Pinpoint the cell where the given text exists, returning its (X, Y) midpoint coordinate. 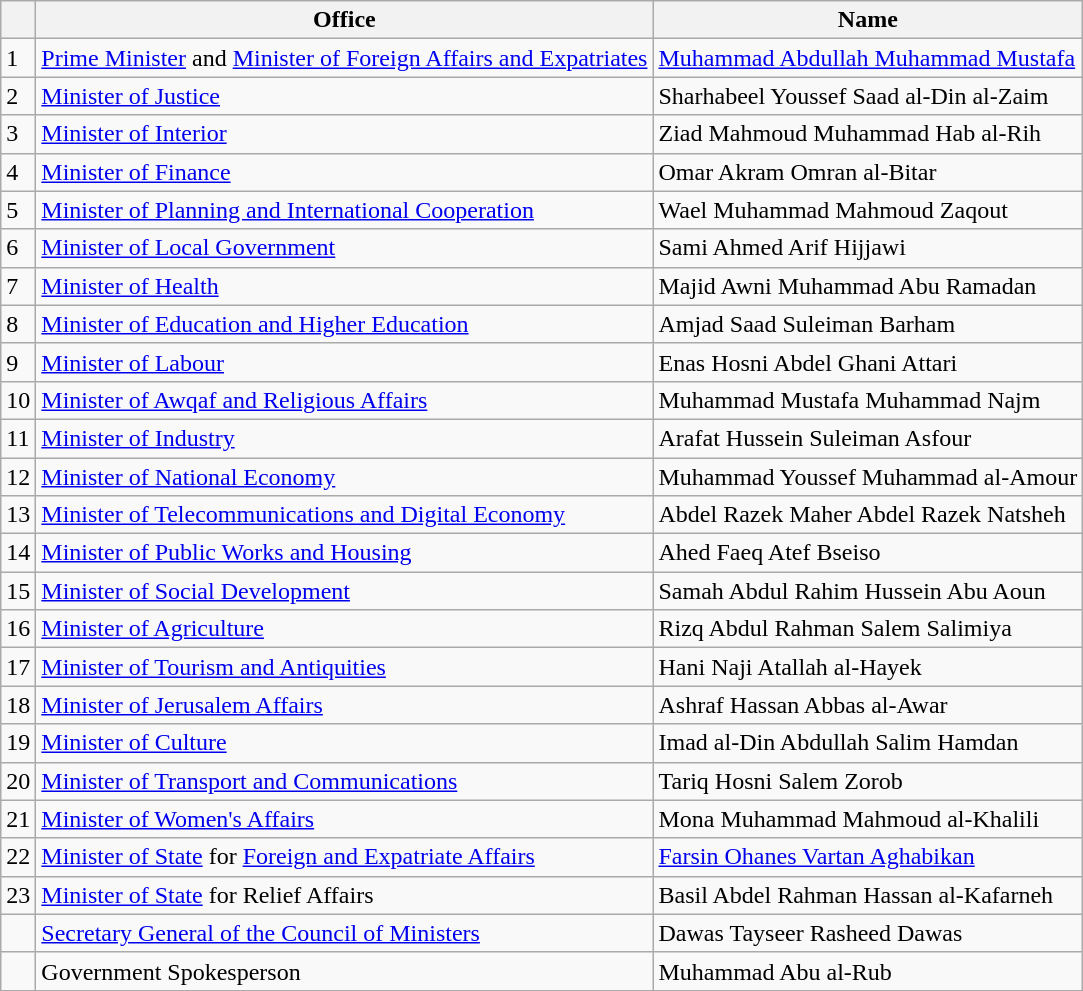
Basil Abdel Rahman Hassan al-Kafarneh (868, 895)
15 (18, 591)
Minister of Women's Affairs (344, 819)
Sami Ahmed Arif Hijjawi (868, 248)
Wael Muhammad Mahmoud Zaqout (868, 210)
Minister of Finance (344, 172)
5 (18, 210)
Minister of Industry (344, 438)
4 (18, 172)
Prime Minister and Minister of Foreign Affairs and Expatriates (344, 58)
Minister of Health (344, 286)
Secretary General of the Council of Ministers (344, 933)
Minister of National Economy (344, 477)
Minister of Tourism and Antiquities (344, 667)
13 (18, 515)
1 (18, 58)
Minister of Transport and Communications (344, 781)
Mona Muhammad Mahmoud al-Khalili (868, 819)
7 (18, 286)
Ahed Faeq Atef Bseiso (868, 553)
11 (18, 438)
21 (18, 819)
Rizq Abdul Rahman Salem Salimiya (868, 629)
20 (18, 781)
Government Spokesperson (344, 971)
Minister of Awqaf and Religious Affairs (344, 400)
Ziad Mahmoud Muhammad Hab al-Rih (868, 134)
Omar Akram Omran al-Bitar (868, 172)
Enas Hosni Abdel Ghani Attari (868, 362)
3 (18, 134)
Hani Naji Atallah al-Hayek (868, 667)
16 (18, 629)
Minister of Interior (344, 134)
14 (18, 553)
9 (18, 362)
Muhammad Mustafa Muhammad Najm (868, 400)
Minister of State for Relief Affairs (344, 895)
6 (18, 248)
Minister of Local Government (344, 248)
Majid Awni Muhammad Abu Ramadan (868, 286)
8 (18, 324)
Ashraf Hassan Abbas al-Awar (868, 705)
Minister of Social Development (344, 591)
23 (18, 895)
Minister of Agriculture (344, 629)
Farsin Ohanes Vartan Aghabikan (868, 857)
Arafat Hussein Suleiman Asfour (868, 438)
10 (18, 400)
Samah Abdul Rahim Hussein Abu Aoun (868, 591)
Name (868, 20)
Minister of Telecommunications and Digital Economy (344, 515)
Dawas Tayseer Rasheed Dawas (868, 933)
Imad al-Din Abdullah Salim Hamdan (868, 743)
Minister of Public Works and Housing (344, 553)
Muhammad Youssef Muhammad al-Amour (868, 477)
19 (18, 743)
Office (344, 20)
Sharhabeel Youssef Saad al-Din al-Zaim (868, 96)
2 (18, 96)
22 (18, 857)
17 (18, 667)
Minister of Jerusalem Affairs (344, 705)
Minister of Labour (344, 362)
18 (18, 705)
Muhammad Abdullah Muhammad Mustafa (868, 58)
Minister of State for Foreign and Expatriate Affairs (344, 857)
12 (18, 477)
Minister of Planning and International Cooperation (344, 210)
Minister of Education and Higher Education (344, 324)
Tariq Hosni Salem Zorob (868, 781)
Muhammad Abu al-Rub (868, 971)
Minister of Justice (344, 96)
Abdel Razek Maher Abdel Razek Natsheh (868, 515)
Amjad Saad Suleiman Barham (868, 324)
Minister of Culture (344, 743)
